Return [x, y] of the center of cell containing provided text 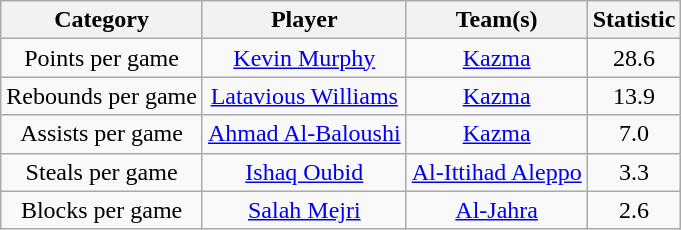
Ahmad Al-Baloushi [304, 134]
Statistic [634, 20]
Ishaq Oubid [304, 172]
Al-Ittihad Aleppo [496, 172]
7.0 [634, 134]
Kevin Murphy [304, 58]
Team(s) [496, 20]
3.3 [634, 172]
Assists per game [102, 134]
Salah Mejri [304, 210]
28.6 [634, 58]
13.9 [634, 96]
Blocks per game [102, 210]
Latavious Williams [304, 96]
2.6 [634, 210]
Category [102, 20]
Steals per game [102, 172]
Rebounds per game [102, 96]
Points per game [102, 58]
Al-Jahra [496, 210]
Player [304, 20]
